Determine the [x, y] coordinate at the center of the cell enclosing the given text.  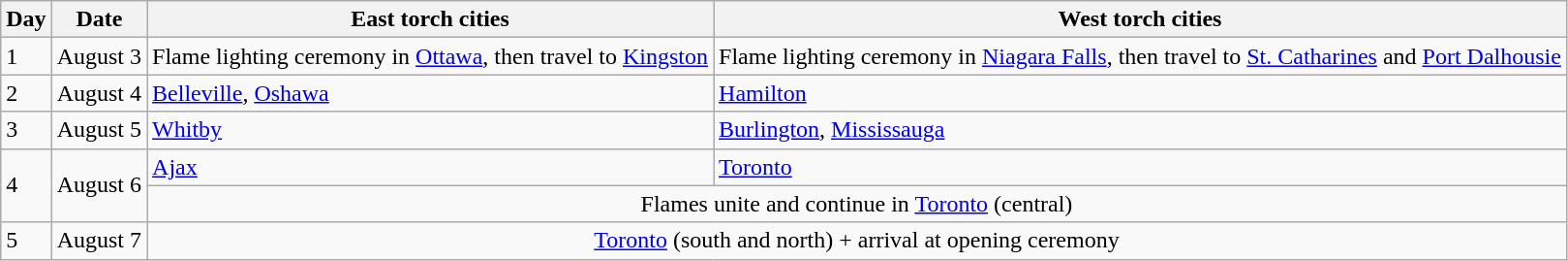
Belleville, Oshawa [430, 93]
August 3 [99, 56]
Flames unite and continue in Toronto (central) [857, 204]
Hamilton [1141, 93]
Whitby [430, 130]
Toronto [1141, 167]
August 7 [99, 241]
Day [26, 19]
4 [26, 185]
3 [26, 130]
August 5 [99, 130]
East torch cities [430, 19]
5 [26, 241]
Date [99, 19]
August 4 [99, 93]
Flame lighting ceremony in Niagara Falls, then travel to St. Catharines and Port Dalhousie [1141, 56]
1 [26, 56]
Burlington, Mississauga [1141, 130]
August 6 [99, 185]
Ajax [430, 167]
2 [26, 93]
West torch cities [1141, 19]
Toronto (south and north) + arrival at opening ceremony [857, 241]
Flame lighting ceremony in Ottawa, then travel to Kingston [430, 56]
